Output the [x, y] coordinate of the center of the cell containing the given text.  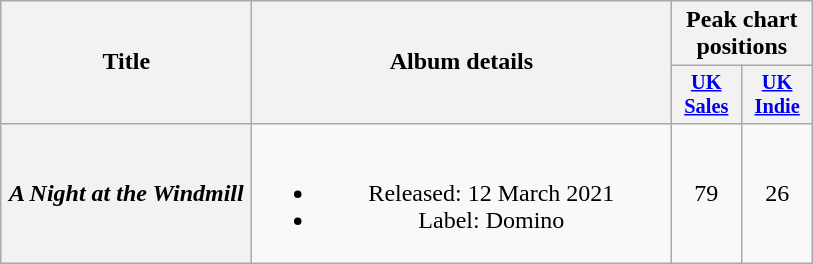
Title [126, 62]
A Night at the Windmill [126, 193]
UKSales [706, 95]
UKIndie [778, 95]
79 [706, 193]
Released: 12 March 2021Label: Domino [462, 193]
26 [778, 193]
Peak chart positions [742, 34]
Album details [462, 62]
